Capture the cell that displays the provided text and extract its [x, y] central coordinate. 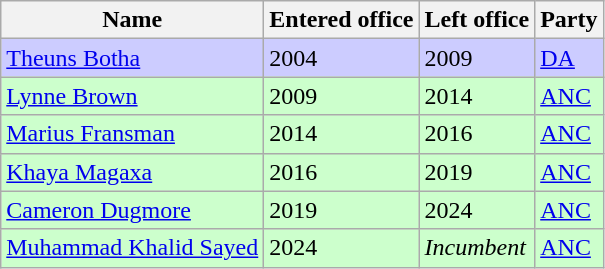
Khaya Magaxa [132, 172]
Entered office [342, 20]
DA [569, 58]
Party [569, 20]
Theuns Botha [132, 58]
Marius Fransman [132, 134]
Left office [477, 20]
Muhammad Khalid Sayed [132, 248]
2004 [342, 58]
Cameron Dugmore [132, 210]
Name [132, 20]
Lynne Brown [132, 96]
Incumbent [477, 248]
